Scan for the cell matching the given text and deliver its (x, y) coordinate at center. 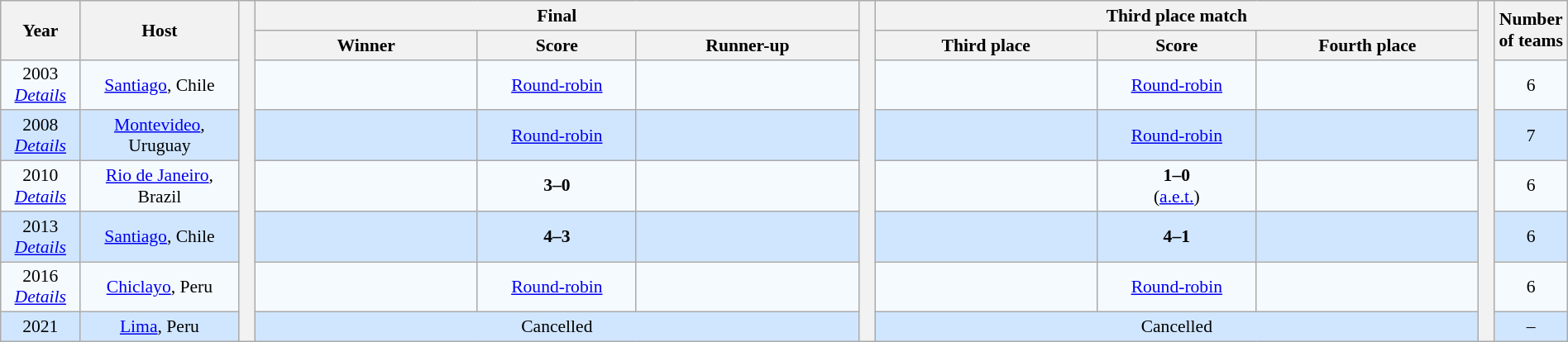
2021 (41, 327)
Third place match (1177, 16)
Runner-up (748, 45)
Montevideo, Uruguay (160, 135)
– (1531, 327)
2003Details (41, 84)
2010Details (41, 187)
Numberof teams (1531, 30)
7 (1531, 135)
Rio de Janeiro, Brazil (160, 187)
4–3 (557, 236)
Final (557, 16)
Fourth place (1368, 45)
3–0 (557, 187)
1–0(a.e.t.) (1177, 187)
Lima, Peru (160, 327)
2008Details (41, 135)
Chiclayo, Peru (160, 287)
Host (160, 30)
2016Details (41, 287)
Third place (986, 45)
2013Details (41, 236)
4–1 (1177, 236)
Year (41, 30)
Winner (366, 45)
